Pinpoint the cell where the given text exists, returning its [X, Y] midpoint coordinate. 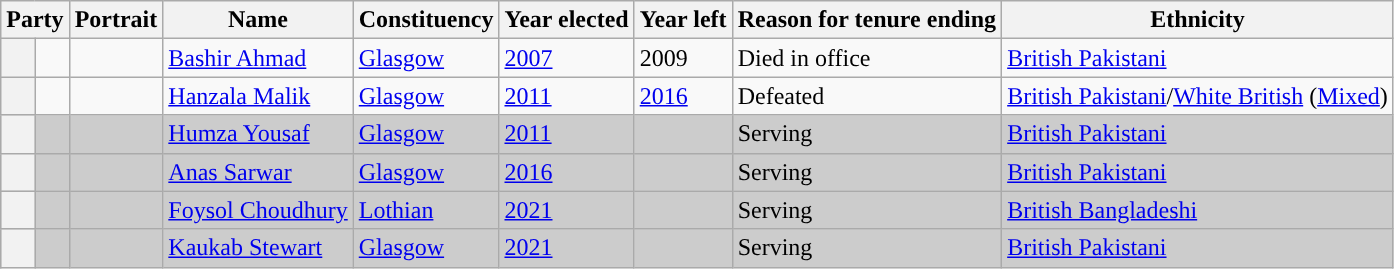
British Pakistani/White British (Mixed) [1198, 96]
Anas Sarwar [258, 172]
Lothian [426, 210]
Bashir Ahmad [258, 58]
Humza Yousaf [258, 134]
Died in office [867, 58]
Hanzala Malik [258, 96]
2009 [683, 58]
Reason for tenure ending [867, 20]
Party [35, 20]
Name [258, 20]
British Bangladeshi [1198, 210]
Year elected [566, 20]
Year left [683, 20]
Ethnicity [1198, 20]
Foysol Choudhury [258, 210]
Defeated [867, 96]
Portrait [116, 20]
Constituency [426, 20]
2007 [566, 58]
Kaukab Stewart [258, 248]
